Pinpoint the cell where the given text exists, returning its (x, y) midpoint coordinate. 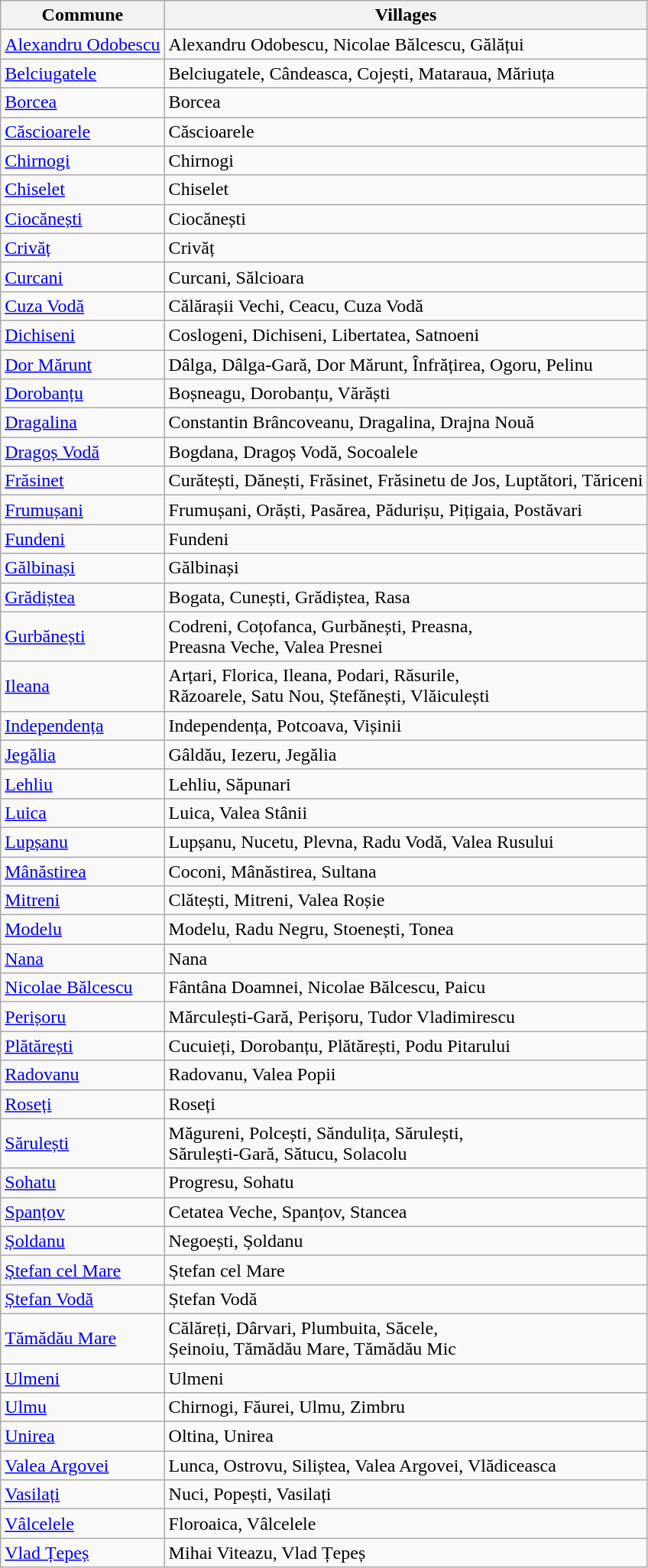
Dragalina (83, 423)
Modelu (83, 930)
Tămădău Mare (83, 1338)
Oltina, Unirea (406, 1437)
Independența (83, 726)
Clătești, Mitreni, Valea Roșie (406, 901)
Călărașii Vechi, Ceacu, Cuza Vodă (406, 306)
Codreni, Coțofanca, Gurbănești, Preasna,Preasna Veche, Valea Presnei (406, 636)
Curcani (83, 277)
Dragoș Vodă (83, 452)
Floroaica, Vâlcelele (406, 1524)
Dor Mărunt (83, 365)
Cucuieți, Dorobanțu, Plătărești, Podu Pitarului (406, 1046)
Curătești, Dănești, Frăsinet, Frăsinetu de Jos, Luptători, Tăriceni (406, 481)
Lupșanu, Nucetu, Plevna, Radu Vodă, Valea Rusului (406, 842)
Vâlcelele (83, 1524)
Lehliu (83, 784)
Frumușani (83, 510)
Mihai Viteazu, Vlad Țepeș (406, 1553)
Ulmu (83, 1407)
Călăreți, Dârvari, Plumbuita, Săcele,Șeinoiu, Tămădău Mare, Tămădău Mic (406, 1338)
Belciugatele, Cândeasca, Cojești, Mataraua, Măriuța (406, 73)
Lehliu, Săpunari (406, 784)
Plătărești (83, 1046)
Sohatu (83, 1183)
Unirea (83, 1437)
Vasilați (83, 1495)
Alexandru Odobescu (83, 44)
Luica (83, 813)
Măgureni, Polcești, Săndulița, Sărulești,Sărulești-Gară, Sătucu, Solacolu (406, 1144)
Spanțov (83, 1212)
Perișoru (83, 1017)
Negoești, Șoldanu (406, 1241)
Dâlga, Dâlga-Gară, Dor Mărunt, Înfrățirea, Ogoru, Pelinu (406, 365)
Valea Argovei (83, 1466)
Fântâna Doamnei, Nicolae Bălcescu, Paicu (406, 988)
Lupșanu (83, 842)
Ileana (83, 687)
Belciugatele (83, 73)
Bogdana, Dragoș Vodă, Socoalele (406, 452)
Mânăstirea (83, 871)
Modelu, Radu Negru, Stoenești, Tonea (406, 930)
Independența, Potcoava, Vișinii (406, 726)
Villages (406, 15)
Sărulești (83, 1144)
Alexandru Odobescu, Nicolae Bălcescu, Gălățui (406, 44)
Mitreni (83, 901)
Nuci, Popești, Vasilați (406, 1495)
Chirnogi, Făurei, Ulmu, Zimbru (406, 1407)
Dorobanțu (83, 394)
Curcani, Sălcioara (406, 277)
Frumușani, Orăști, Pasărea, Pădurișu, Pițigaia, Postăvari (406, 510)
Frăsinet (83, 481)
Vlad Țepeș (83, 1553)
Radovanu, Valea Popii (406, 1075)
Nicolae Bălcescu (83, 988)
Commune (83, 15)
Gurbănești (83, 636)
Progresu, Sohatu (406, 1183)
Lunca, Ostrovu, Siliștea, Valea Argovei, Vlădiceasca (406, 1466)
Cuza Vodă (83, 306)
Jegălia (83, 755)
Radovanu (83, 1075)
Gâldău, Iezeru, Jegălia (406, 755)
Șoldanu (83, 1241)
Coslogeni, Dichiseni, Libertatea, Satnoeni (406, 335)
Coconi, Mânăstirea, Sultana (406, 871)
Grădiștea (83, 597)
Boșneagu, Dorobanțu, Vărăști (406, 394)
Dichiseni (83, 335)
Cetatea Veche, Spanțov, Stancea (406, 1212)
Constantin Brâncoveanu, Dragalina, Drajna Nouă (406, 423)
Bogata, Cunești, Grădiștea, Rasa (406, 597)
Arțari, Florica, Ileana, Podari, Răsurile,Răzoarele, Satu Nou, Ștefănești, Vlăiculești (406, 687)
Mărculești-Gară, Perișoru, Tudor Vladimirescu (406, 1017)
Luica, Valea Stânii (406, 813)
